Capture the cell that displays the provided text and extract its [X, Y] central coordinate. 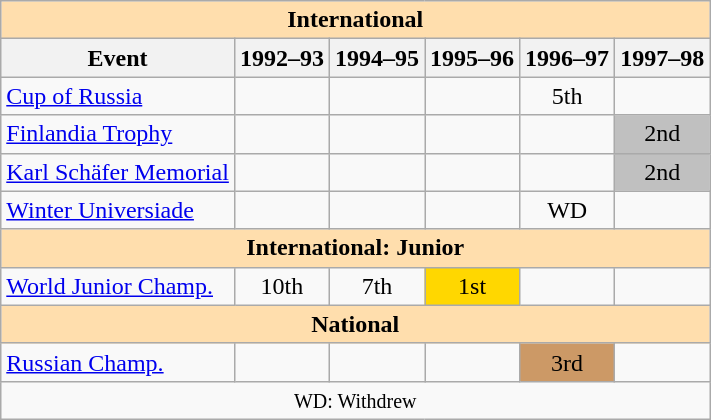
1994–95 [376, 58]
National [356, 324]
3rd [568, 362]
1992–93 [282, 58]
WD [568, 210]
International: Junior [356, 248]
Winter Universiade [118, 210]
5th [568, 96]
Karl Schäfer Memorial [118, 172]
International [356, 20]
1996–97 [568, 58]
WD: Withdrew [356, 400]
1995–96 [472, 58]
World Junior Champ. [118, 286]
10th [282, 286]
Cup of Russia [118, 96]
Finlandia Trophy [118, 134]
Russian Champ. [118, 362]
1st [472, 286]
Event [118, 58]
7th [376, 286]
1997–98 [662, 58]
